Return [x, y] of the center of cell containing provided text 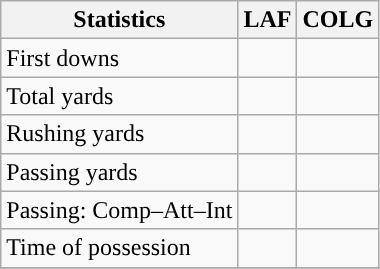
Passing yards [120, 172]
Rushing yards [120, 134]
COLG [338, 20]
First downs [120, 58]
Statistics [120, 20]
Time of possession [120, 248]
LAF [268, 20]
Total yards [120, 96]
Passing: Comp–Att–Int [120, 210]
